Return the (X, Y) coordinate for the center point of the cell that contains the specified text.  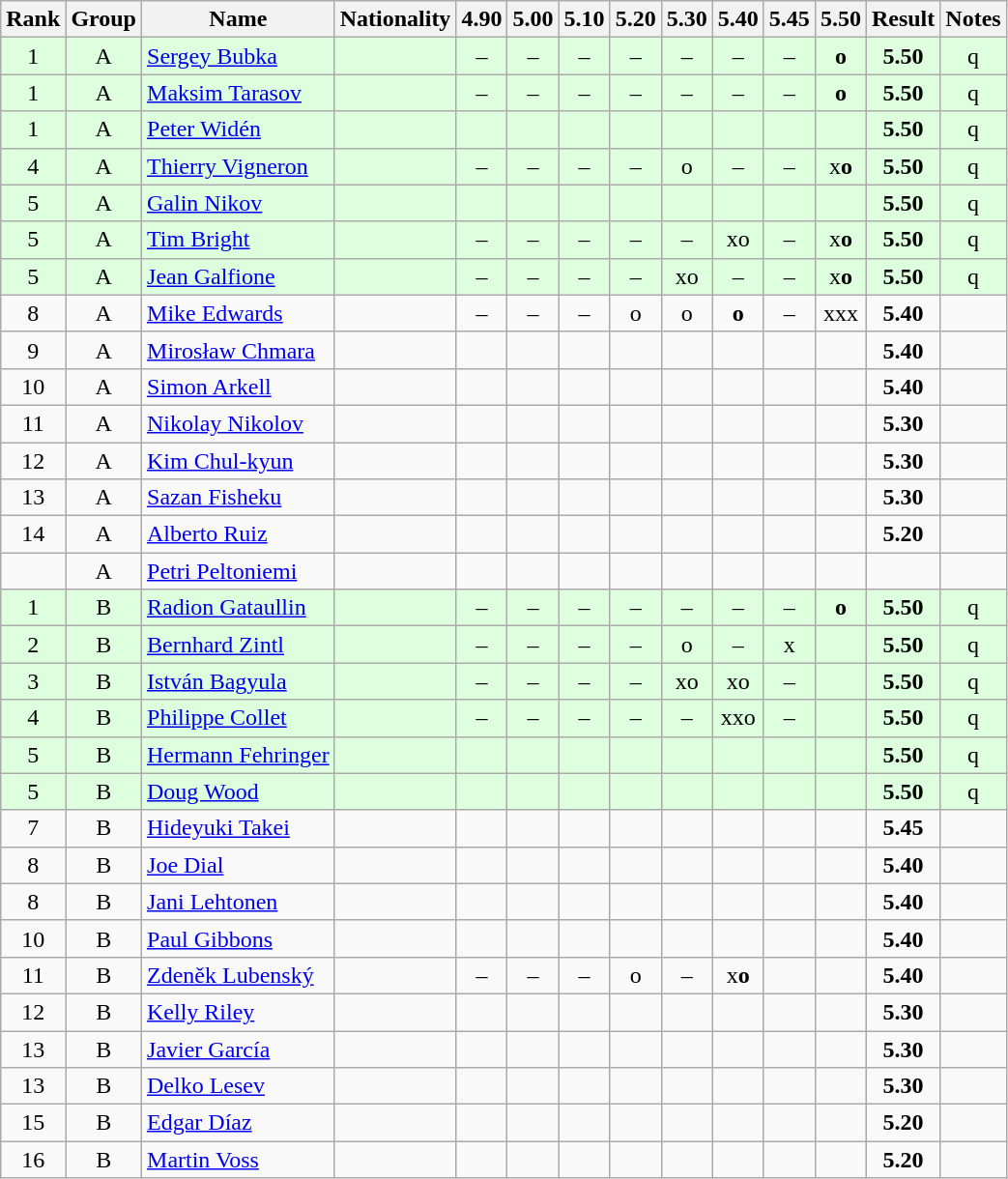
Jani Lehtonen (239, 902)
x (789, 645)
Nationality (395, 19)
Radion Gataullin (239, 608)
Name (239, 19)
Hideyuki Takei (239, 828)
7 (33, 828)
Rank (33, 19)
Martin Voss (239, 1160)
3 (33, 681)
15 (33, 1123)
Zdeněk Lubenský (239, 975)
xxo (738, 718)
Bernhard Zintl (239, 645)
Joe Dial (239, 865)
Peter Widén (239, 129)
Kim Chul-kyun (239, 461)
5.00 (533, 19)
István Bagyula (239, 681)
Doug Wood (239, 791)
Thierry Vigneron (239, 166)
Notes (973, 19)
Hermann Fehringer (239, 755)
Result (903, 19)
Paul Gibbons (239, 938)
Edgar Díaz (239, 1123)
4.90 (481, 19)
Maksim Tarasov (239, 93)
Sergey Bubka (239, 56)
Kelly Riley (239, 1012)
9 (33, 350)
Nikolay Nikolov (239, 423)
Alberto Ruiz (239, 534)
Petri Peltoniemi (239, 571)
2 (33, 645)
14 (33, 534)
5.10 (584, 19)
Philippe Collet (239, 718)
xxx (841, 313)
Mirosław Chmara (239, 350)
Tim Bright (239, 240)
Group (104, 19)
Sazan Fisheku (239, 498)
Simon Arkell (239, 387)
Delko Lesev (239, 1086)
Jean Galfione (239, 276)
Mike Edwards (239, 313)
16 (33, 1160)
Galin Nikov (239, 203)
Javier García (239, 1049)
